Pinpoint the cell where the given text exists, returning its (x, y) midpoint coordinate. 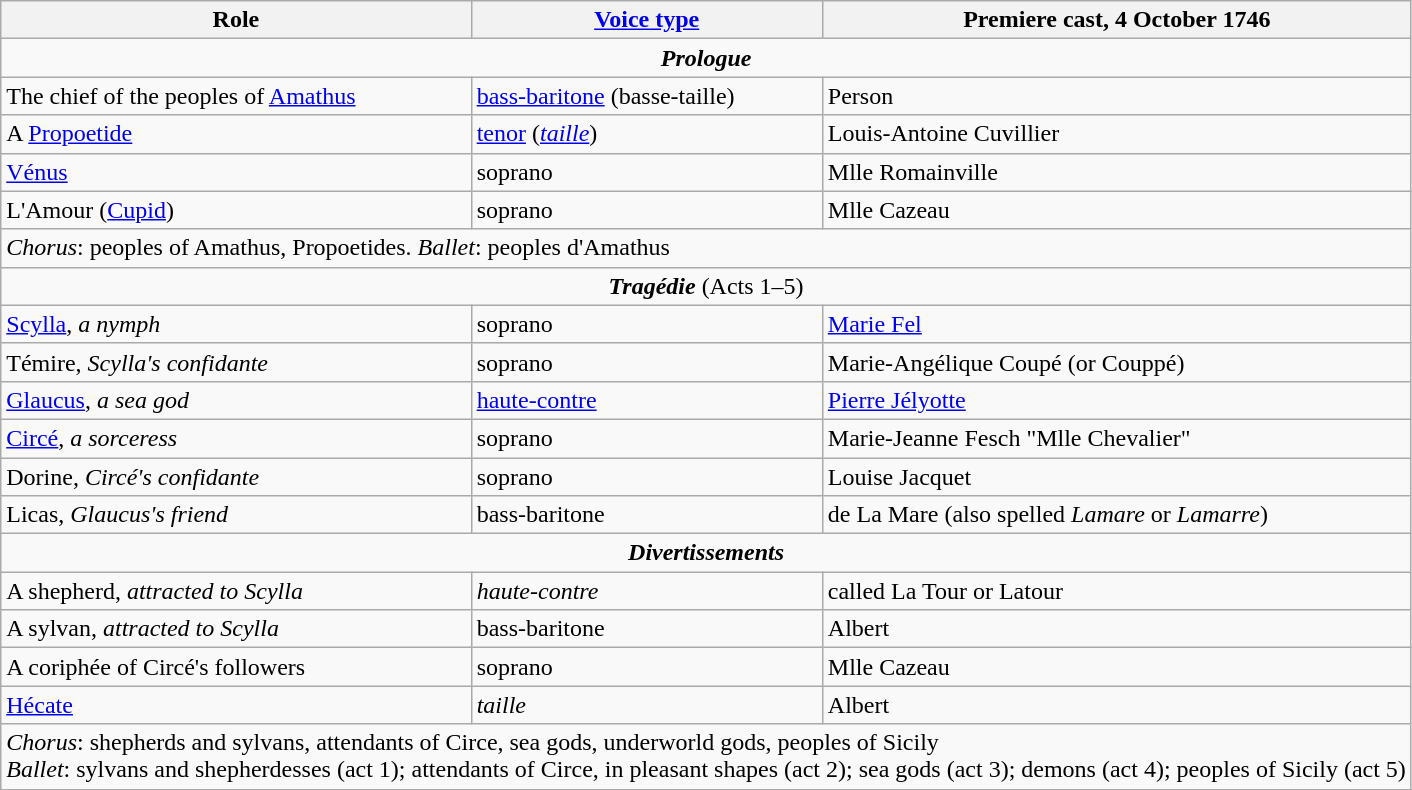
de La Mare (also spelled Lamare or Lamarre) (1116, 515)
Vénus (236, 172)
Chorus: peoples of Amathus, Propoetides. Ballet: peoples d'Amathus (706, 248)
Témire, Scylla's confidante (236, 362)
taille (646, 705)
Premiere cast, 4 October 1746 (1116, 20)
Marie Fel (1116, 324)
tenor (taille) (646, 134)
Person (1116, 96)
Circé, a sorceress (236, 438)
A shepherd, attracted to Scylla (236, 591)
Pierre Jélyotte (1116, 400)
Prologue (706, 58)
Tragédie (Acts 1–5) (706, 286)
Hécate (236, 705)
The chief of the peoples of Amathus (236, 96)
Louis-Antoine Cuvillier (1116, 134)
Marie-Angélique Coupé (or Couppé) (1116, 362)
L'Amour (Cupid) (236, 210)
bass-baritone (basse-taille) (646, 96)
A coriphée of Circé's followers (236, 667)
Marie-Jeanne Fesch "Mlle Chevalier" (1116, 438)
Mlle Romainville (1116, 172)
Dorine, Circé's confidante (236, 477)
Divertissements (706, 553)
A Propoetide (236, 134)
Role (236, 20)
Voice type (646, 20)
called La Tour or Latour (1116, 591)
Louise Jacquet (1116, 477)
Glaucus, a sea god (236, 400)
A sylvan, attracted to Scylla (236, 629)
Scylla, a nymph (236, 324)
Licas, Glaucus's friend (236, 515)
